Search for the cell housing the specified text and yield its (X, Y) center coordinate. 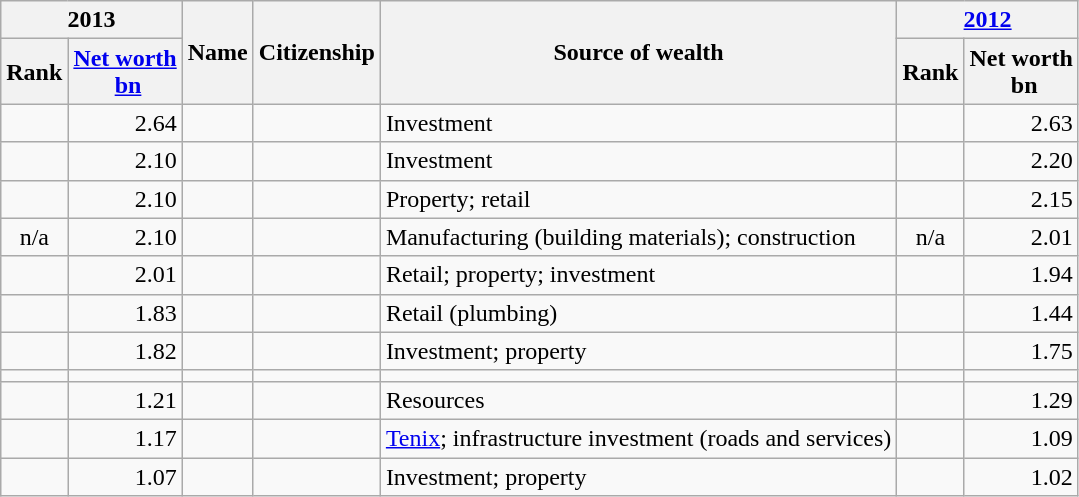
1.21 (125, 400)
2.64 (125, 123)
1.02 (1021, 477)
Retail; property; investment (638, 275)
2.20 (1021, 161)
Source of wealth (638, 52)
2013 (92, 20)
1.75 (1021, 351)
1.09 (1021, 438)
Manufacturing (building materials); construction (638, 237)
Retail (plumbing) (638, 313)
Citizenship (316, 52)
1.17 (125, 438)
Tenix; infrastructure investment (roads and services) (638, 438)
1.44 (1021, 313)
Property; retail (638, 199)
1.29 (1021, 400)
1.82 (125, 351)
Name (218, 52)
Resources (638, 400)
2012 (988, 20)
1.83 (125, 313)
2.63 (1021, 123)
2.15 (1021, 199)
1.07 (125, 477)
1.94 (1021, 275)
